Output the (x, y) coordinate of the center of the cell containing the given text.  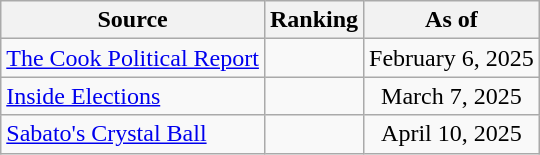
The Cook Political Report (133, 58)
Ranking (314, 20)
February 6, 2025 (452, 58)
As of (452, 20)
April 10, 2025 (452, 134)
Source (133, 20)
Sabato's Crystal Ball (133, 134)
March 7, 2025 (452, 96)
Inside Elections (133, 96)
